Return (X, Y) of the center of cell containing provided text 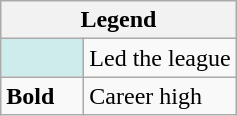
Bold (42, 96)
Career high (160, 96)
Led the league (160, 58)
Legend (118, 20)
